From the cell containing the given text, extract its center point as (x, y) coordinate. 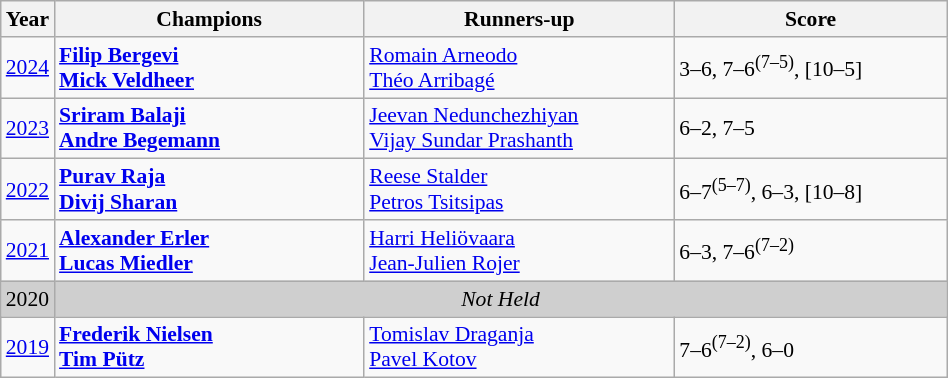
7–6(7–2), 6–0 (810, 348)
Frederik Nielsen Tim Pütz (209, 348)
Tomislav Draganja Pavel Kotov (519, 348)
6–7(5–7), 6–3, [10–8] (810, 190)
Harri Heliövaara Jean-Julien Rojer (519, 250)
Champions (209, 19)
Score (810, 19)
Jeevan Nedunchezhiyan Vijay Sundar Prashanth (519, 128)
2021 (28, 250)
6–2, 7–5 (810, 128)
Romain Arneodo Théo Arribagé (519, 68)
Purav Raja Divij Sharan (209, 190)
Not Held (500, 299)
Filip Bergevi Mick Veldheer (209, 68)
Runners-up (519, 19)
Alexander Erler Lucas Miedler (209, 250)
2019 (28, 348)
Sriram Balaji Andre Begemann (209, 128)
2020 (28, 299)
2023 (28, 128)
3–6, 7–6(7–5), [10–5] (810, 68)
Year (28, 19)
6–3, 7–6(7–2) (810, 250)
Reese Stalder Petros Tsitsipas (519, 190)
2024 (28, 68)
2022 (28, 190)
